Return (X, Y) of the center of cell containing provided text 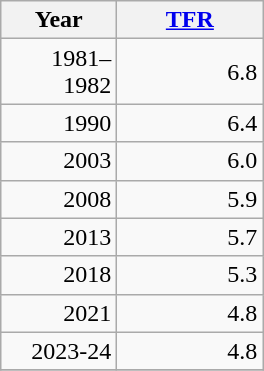
6.8 (190, 72)
1981–1982 (59, 72)
2003 (59, 161)
2018 (59, 275)
5.3 (190, 275)
6.0 (190, 161)
2023-24 (59, 351)
2013 (59, 237)
2008 (59, 199)
5.7 (190, 237)
2021 (59, 313)
1990 (59, 123)
Year (59, 20)
6.4 (190, 123)
5.9 (190, 199)
TFR (190, 20)
